Return [X, Y] of the center of cell containing provided text 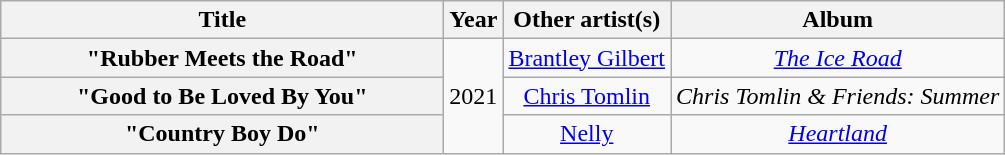
The Ice Road [838, 58]
Year [474, 20]
Title [222, 20]
Chris Tomlin & Friends: Summer [838, 96]
Album [838, 20]
Heartland [838, 134]
"Good to Be Loved By You" [222, 96]
Nelly [587, 134]
"Country Boy Do" [222, 134]
Other artist(s) [587, 20]
Brantley Gilbert [587, 58]
Chris Tomlin [587, 96]
"Rubber Meets the Road" [222, 58]
2021 [474, 96]
